Return [X, Y] of the center of cell containing provided text 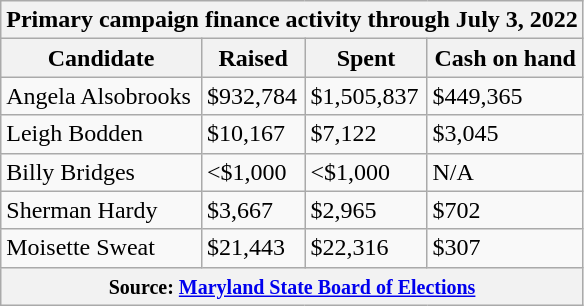
Angela Alsobrooks [102, 96]
$3,667 [253, 210]
$1,505,837 [366, 96]
$21,443 [253, 248]
$3,045 [505, 134]
Sherman Hardy [102, 210]
Candidate [102, 58]
Leigh Bodden [102, 134]
$449,365 [505, 96]
$2,965 [366, 210]
Moisette Sweat [102, 248]
$10,167 [253, 134]
Raised [253, 58]
N/A [505, 172]
Billy Bridges [102, 172]
$702 [505, 210]
$22,316 [366, 248]
Spent [366, 58]
$7,122 [366, 134]
Cash on hand [505, 58]
Source: Maryland State Board of Elections [292, 286]
$932,784 [253, 96]
$307 [505, 248]
Primary campaign finance activity through July 3, 2022 [292, 20]
